Detect which cell encompasses the target text, then output its [x, y] center coordinate. 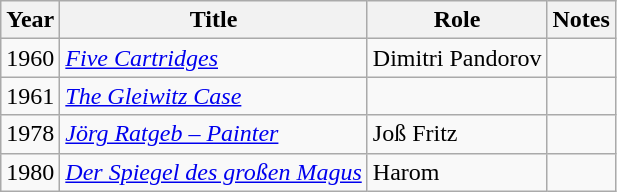
1961 [30, 96]
Jörg Ratgeb – Painter [214, 134]
Role [457, 20]
The Gleiwitz Case [214, 96]
Five Cartridges [214, 58]
1978 [30, 134]
Der Spiegel des großen Magus [214, 172]
Joß Fritz [457, 134]
Harom [457, 172]
1960 [30, 58]
Notes [581, 20]
Year [30, 20]
Dimitri Pandorov [457, 58]
Title [214, 20]
1980 [30, 172]
